Scan for the cell matching the given text and deliver its (X, Y) coordinate at center. 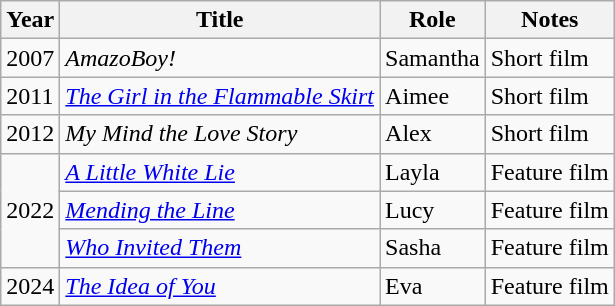
2007 (30, 58)
Mending the Line (220, 210)
Samantha (433, 58)
Aimee (433, 96)
Notes (550, 20)
Alex (433, 134)
The Girl in the Flammable Skirt (220, 96)
2011 (30, 96)
A Little White Lie (220, 172)
Lucy (433, 210)
2012 (30, 134)
The Idea of You (220, 286)
Eva (433, 286)
My Mind the Love Story (220, 134)
Role (433, 20)
AmazoBoy! (220, 58)
Year (30, 20)
2022 (30, 210)
Who Invited Them (220, 248)
Title (220, 20)
2024 (30, 286)
Layla (433, 172)
Sasha (433, 248)
